Output the (x, y) coordinate of the center of the cell containing the given text.  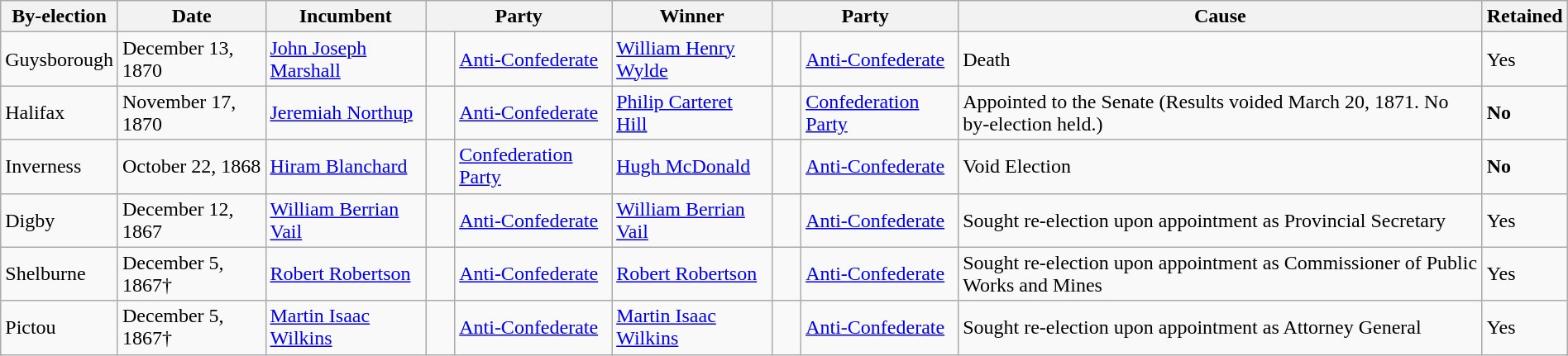
Void Election (1221, 167)
Philip Carteret Hill (692, 112)
October 22, 1868 (192, 167)
Sought re-election upon appointment as Commissioner of Public Works and Mines (1221, 274)
Retained (1525, 17)
Halifax (60, 112)
Pictou (60, 327)
Sought re-election upon appointment as Provincial Secretary (1221, 220)
Sought re-election upon appointment as Attorney General (1221, 327)
Winner (692, 17)
December 13, 1870 (192, 59)
Date (192, 17)
Hugh McDonald (692, 167)
November 17, 1870 (192, 112)
John Joseph Marshall (346, 59)
Shelburne (60, 274)
Digby (60, 220)
Incumbent (346, 17)
Guysborough (60, 59)
Appointed to the Senate (Results voided March 20, 1871. No by-election held.) (1221, 112)
Jeremiah Northup (346, 112)
December 12, 1867 (192, 220)
Hiram Blanchard (346, 167)
Inverness (60, 167)
Cause (1221, 17)
Death (1221, 59)
William Henry Wylde (692, 59)
By-election (60, 17)
